Return the (X, Y) coordinate for the center point of the cell that contains the specified text.  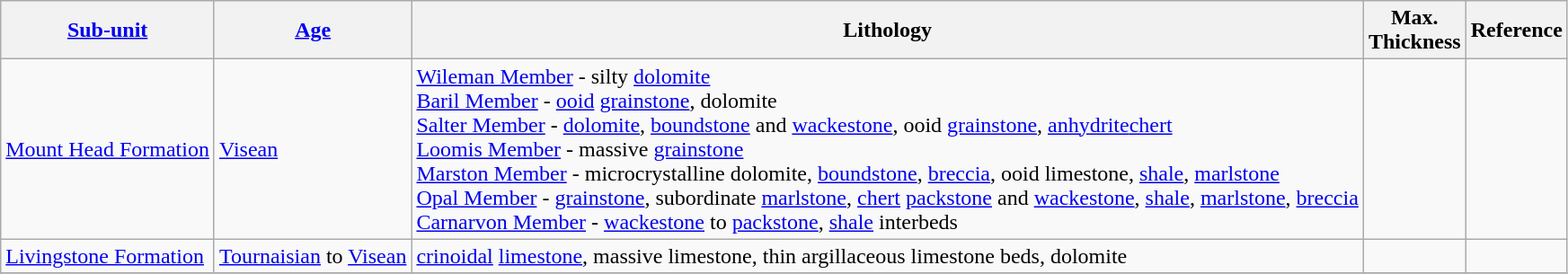
Reference (1517, 31)
Livingstone Formation (108, 256)
crinoidal limestone, massive limestone, thin argillaceous limestone beds, dolomite (888, 256)
Visean (313, 149)
Mount Head Formation (108, 149)
Age (313, 31)
Sub-unit (108, 31)
Tournaisian to Visean (313, 256)
Max.Thickness (1414, 31)
Lithology (888, 31)
